Extract the [X, Y] coordinate from the center of the cell holding the provided text.  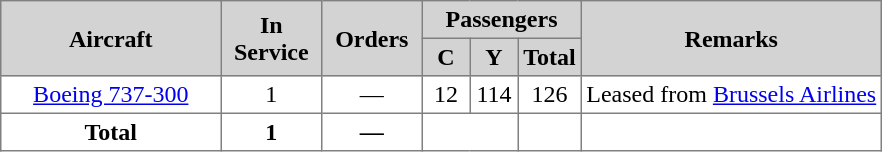
Boeing 737-300 [111, 95]
114 [494, 95]
Y [494, 57]
C [446, 57]
Passengers [502, 20]
Leased from Brussels Airlines [731, 95]
126 [550, 95]
Aircraft [111, 38]
In Service [271, 38]
Remarks [731, 38]
12 [446, 95]
Orders [372, 38]
